Provide the [X, Y] coordinate of the cell's center where the given text is located.  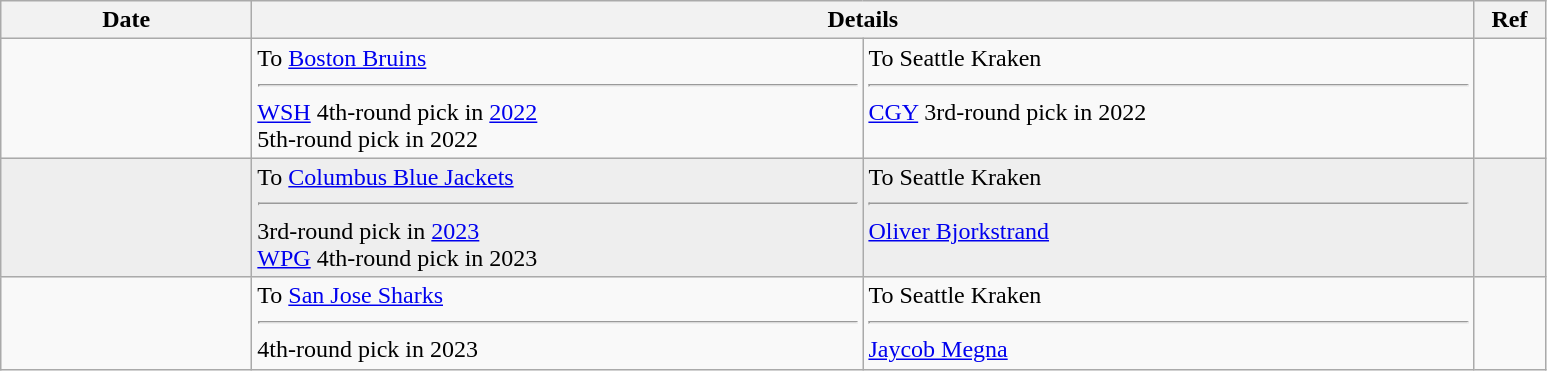
Ref [1510, 20]
Details [863, 20]
To Columbus Blue Jackets3rd-round pick in 2023WPG 4th-round pick in 2023 [558, 218]
To Seattle KrakenJaycob Megna [1168, 323]
To San Jose Sharks4th-round pick in 2023 [558, 323]
To Boston BruinsWSH 4th-round pick in 20225th-round pick in 2022 [558, 98]
Date [126, 20]
To Seattle KrakenOliver Bjorkstrand [1168, 218]
To Seattle KrakenCGY 3rd-round pick in 2022 [1168, 98]
